Identify which cell holds the provided text, then report its [x, y] central coordinate. 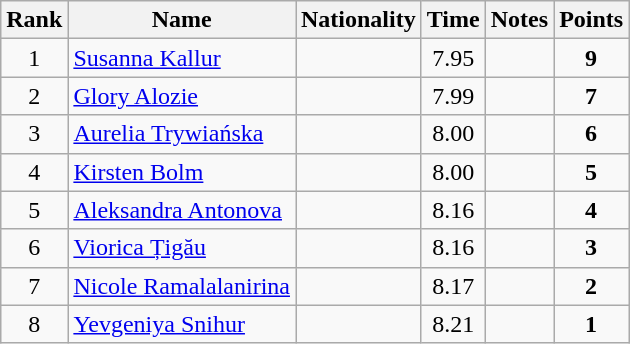
Kirsten Bolm [182, 172]
9 [592, 58]
Viorica Țigău [182, 248]
7.95 [453, 58]
Time [453, 20]
8.17 [453, 286]
Aurelia Trywiańska [182, 134]
8.21 [453, 324]
Nicole Ramalalanirina [182, 286]
Rank [34, 20]
Notes [519, 20]
Susanna Kallur [182, 58]
Name [182, 20]
Glory Alozie [182, 96]
Aleksandra Antonova [182, 210]
7.99 [453, 96]
Points [592, 20]
Yevgeniya Snihur [182, 324]
8 [34, 324]
Nationality [359, 20]
